Capture the cell that displays the provided text and extract its (X, Y) central coordinate. 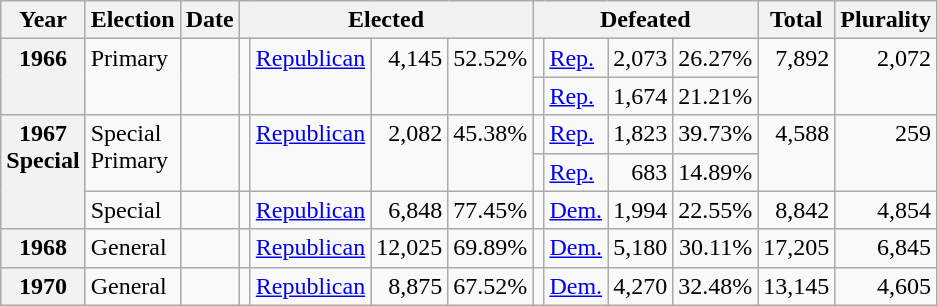
SpecialPrimary (132, 153)
6,845 (886, 248)
4,270 (640, 286)
4,605 (886, 286)
77.45% (490, 210)
2,072 (886, 77)
32.48% (716, 286)
Year (43, 20)
2,082 (410, 153)
1968 (43, 248)
17,205 (796, 248)
1970 (43, 286)
52.52% (490, 77)
1,823 (640, 134)
5,180 (640, 248)
683 (640, 172)
Elected (386, 20)
4,588 (796, 153)
39.73% (716, 134)
2,073 (640, 58)
22.55% (716, 210)
4,854 (886, 210)
Election (132, 20)
69.89% (490, 248)
Defeated (646, 20)
8,875 (410, 286)
Date (210, 20)
Special (132, 210)
14.89% (716, 172)
13,145 (796, 286)
1967Special (43, 172)
21.21% (716, 96)
1966 (43, 77)
6,848 (410, 210)
4,145 (410, 77)
30.11% (716, 248)
259 (886, 153)
Plurality (886, 20)
12,025 (410, 248)
1,994 (640, 210)
7,892 (796, 77)
Total (796, 20)
Primary (132, 77)
8,842 (796, 210)
26.27% (716, 58)
67.52% (490, 286)
45.38% (490, 153)
1,674 (640, 96)
